Extract the [X, Y] coordinate from the center of the cell holding the provided text.  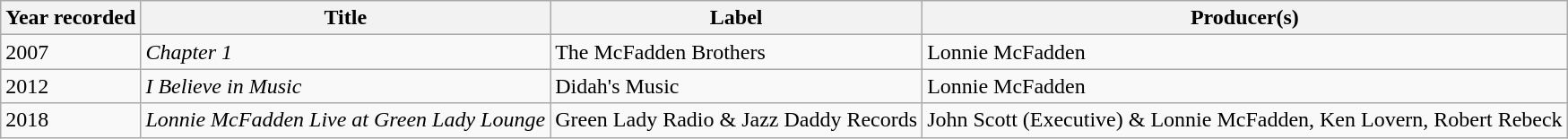
Didah's Music [737, 86]
The McFadden Brothers [737, 52]
2018 [71, 120]
Year recorded [71, 18]
2012 [71, 86]
Label [737, 18]
Title [346, 18]
I Believe in Music [346, 86]
John Scott (Executive) & Lonnie McFadden, Ken Lovern, Robert Rebeck [1245, 120]
Green Lady Radio & Jazz Daddy Records [737, 120]
2007 [71, 52]
Chapter 1 [346, 52]
Lonnie McFadden Live at Green Lady Lounge [346, 120]
Producer(s) [1245, 18]
